Scan for the cell matching the given text and deliver its [x, y] coordinate at center. 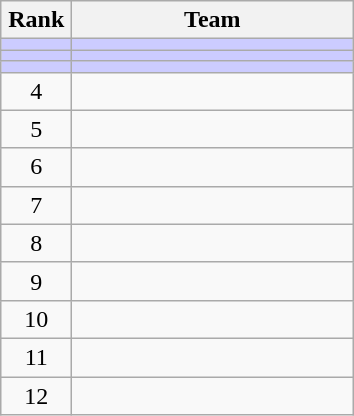
12 [36, 395]
Rank [36, 20]
6 [36, 167]
4 [36, 91]
5 [36, 129]
Team [212, 20]
9 [36, 281]
11 [36, 357]
8 [36, 243]
7 [36, 205]
10 [36, 319]
